Locate the cell with the specified text and output its [X, Y] center coordinate. 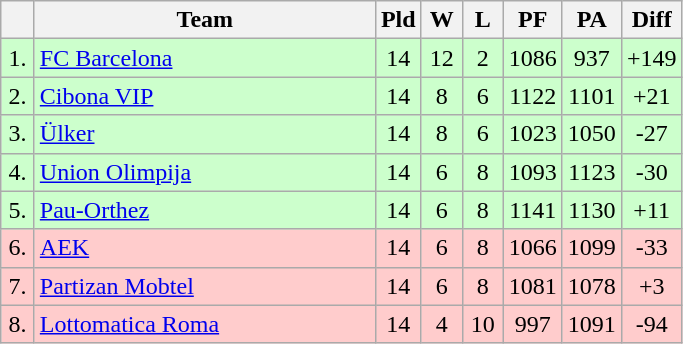
1050 [592, 134]
8. [18, 324]
PA [592, 20]
AEK [204, 248]
5. [18, 210]
Pau-Orthez [204, 210]
+3 [652, 286]
937 [592, 58]
6. [18, 248]
1101 [592, 96]
-27 [652, 134]
+11 [652, 210]
2. [18, 96]
1078 [592, 286]
Team [204, 20]
Partizan Mobtel [204, 286]
1099 [592, 248]
1130 [592, 210]
1141 [532, 210]
PF [532, 20]
1066 [532, 248]
7. [18, 286]
+149 [652, 58]
1023 [532, 134]
Pld [398, 20]
1. [18, 58]
4. [18, 172]
1093 [532, 172]
4 [442, 324]
3. [18, 134]
12 [442, 58]
L [482, 20]
W [442, 20]
1086 [532, 58]
997 [532, 324]
1091 [592, 324]
10 [482, 324]
+21 [652, 96]
-30 [652, 172]
Union Olimpija [204, 172]
Diff [652, 20]
FC Barcelona [204, 58]
1081 [532, 286]
Cibona VIP [204, 96]
Lottomatica Roma [204, 324]
Ülker [204, 134]
2 [482, 58]
1122 [532, 96]
-94 [652, 324]
1123 [592, 172]
-33 [652, 248]
